Return [x, y] of the center of cell containing provided text 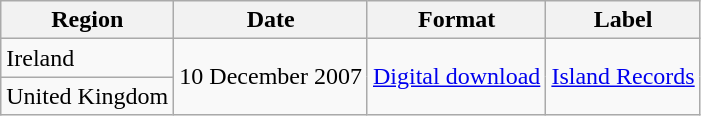
Ireland [88, 58]
Date [271, 20]
Label [623, 20]
Region [88, 20]
Format [456, 20]
Digital download [456, 77]
Island Records [623, 77]
10 December 2007 [271, 77]
United Kingdom [88, 96]
